Capture the cell that displays the provided text and extract its (x, y) central coordinate. 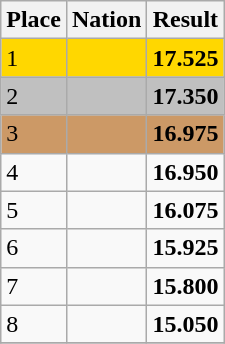
17.525 (186, 58)
6 (34, 248)
16.075 (186, 210)
7 (34, 286)
17.350 (186, 96)
Nation (106, 20)
15.050 (186, 324)
Result (186, 20)
15.800 (186, 286)
8 (34, 324)
16.950 (186, 172)
16.975 (186, 134)
5 (34, 210)
15.925 (186, 248)
3 (34, 134)
Place (34, 20)
1 (34, 58)
4 (34, 172)
2 (34, 96)
